From the cell containing the given text, extract its center point as (X, Y) coordinate. 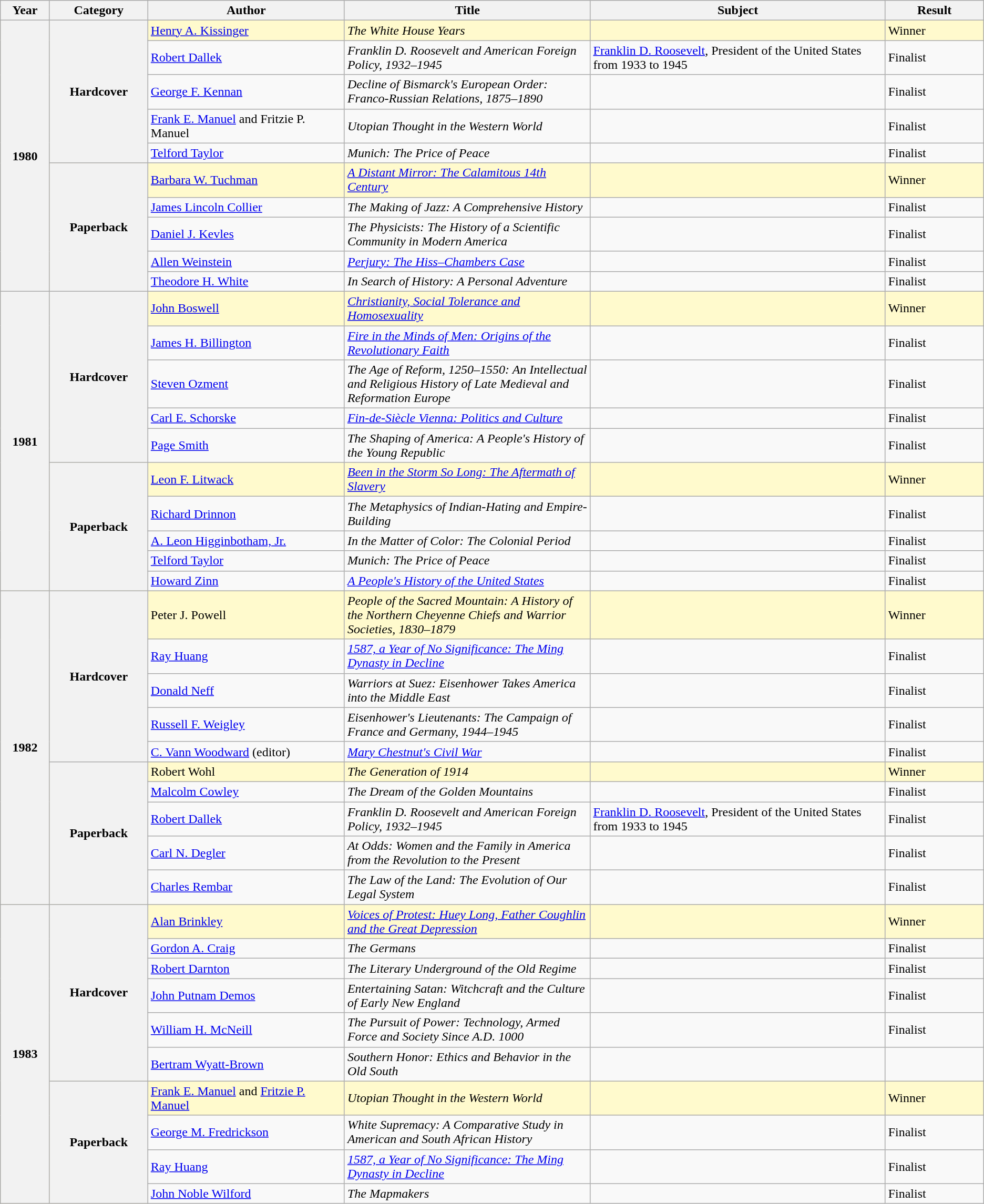
The Mapmakers (467, 1193)
Eisenhower's Lieutenants: The Campaign of France and Germany, 1944–1945 (467, 724)
The Literary Underground of the Old Regime (467, 969)
Daniel J. Kevles (246, 234)
Carl E. Schorske (246, 418)
Henry A. Kissinger (246, 30)
John Boswell (246, 308)
William H. McNeill (246, 1030)
Warriors at Suez: Eisenhower Takes America into the Middle East (467, 691)
Title (467, 11)
Perjury: The Hiss–Chambers Case (467, 261)
Donald Neff (246, 691)
Bertram Wyatt-Brown (246, 1064)
The Law of the Land: The Evolution of Our Legal System (467, 887)
Author (246, 11)
Christianity, Social Tolerance and Homosexuality (467, 308)
The Pursuit of Power: Technology, Armed Force and Society Since A.D. 1000 (467, 1030)
Decline of Bismarck's European Order: Franco-Russian Relations, 1875–1890 (467, 91)
Peter J. Powell (246, 615)
Result (935, 11)
George F. Kennan (246, 91)
In the Matter of Color: The Colonial Period (467, 541)
Carl N. Degler (246, 853)
Year (25, 11)
Voices of Protest: Huey Long, Father Coughlin and the Great Depression (467, 922)
Category (99, 11)
The Germans (467, 949)
Subject (738, 11)
A. Leon Higginbotham, Jr. (246, 541)
Barbara W. Tuchman (246, 180)
Russell F. Weigley (246, 724)
The Generation of 1914 (467, 771)
Malcolm Cowley (246, 791)
1981 (25, 441)
C. Vann Woodward (editor) (246, 752)
The Making of Jazz: A Comprehensive History (467, 207)
Fin-de-Siècle Vienna: Politics and Culture (467, 418)
Howard Zinn (246, 581)
1980 (25, 156)
Been in the Storm So Long: The Aftermath of Slavery (467, 479)
John Putnam Demos (246, 995)
The Physicists: The History of a Scientific Community in Modern America (467, 234)
Steven Ozment (246, 384)
Page Smith (246, 446)
The Metaphysics of Indian-Hating and Empire-Building (467, 514)
Gordon A. Craig (246, 949)
White Supremacy: A Comparative Study in American and South African History (467, 1132)
Southern Honor: Ethics and Behavior in the Old South (467, 1064)
At Odds: Women and the Family in America from the Revolution to the Present (467, 853)
In Search of History: A Personal Adventure (467, 281)
Leon F. Litwack (246, 479)
John Noble Wilford (246, 1193)
Alan Brinkley (246, 922)
James Lincoln Collier (246, 207)
1983 (25, 1054)
Allen Weinstein (246, 261)
The Age of Reform, 1250–1550: An Intellectual and Religious History of Late Medieval and Reformation Europe (467, 384)
A People's History of the United States (467, 581)
Entertaining Satan: Witchcraft and the Culture of Early New England (467, 995)
Theodore H. White (246, 281)
James H. Billington (246, 343)
Robert Wohl (246, 771)
Fire in the Minds of Men: Origins of the Revolutionary Faith (467, 343)
Robert Darnton (246, 969)
1982 (25, 747)
The White House Years (467, 30)
George M. Fredrickson (246, 1132)
Richard Drinnon (246, 514)
The Dream of the Golden Mountains (467, 791)
The Shaping of America: A People's History of the Young Republic (467, 446)
People of the Sacred Mountain: A History of the Northern Cheyenne Chiefs and Warrior Societies, 1830–1879 (467, 615)
Charles Rembar (246, 887)
A Distant Mirror: The Calamitous 14th Century (467, 180)
Mary Chestnut's Civil War (467, 752)
